For the text-containing cell, return its midpoint in (X, Y) coordinate format. 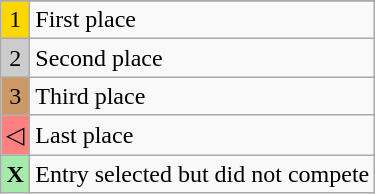
Second place (202, 58)
3 (16, 96)
X (16, 173)
Last place (202, 135)
First place (202, 20)
1 (16, 20)
Third place (202, 96)
Entry selected but did not compete (202, 173)
2 (16, 58)
◁ (16, 135)
